Output the [X, Y] coordinate of the center of the cell containing the given text.  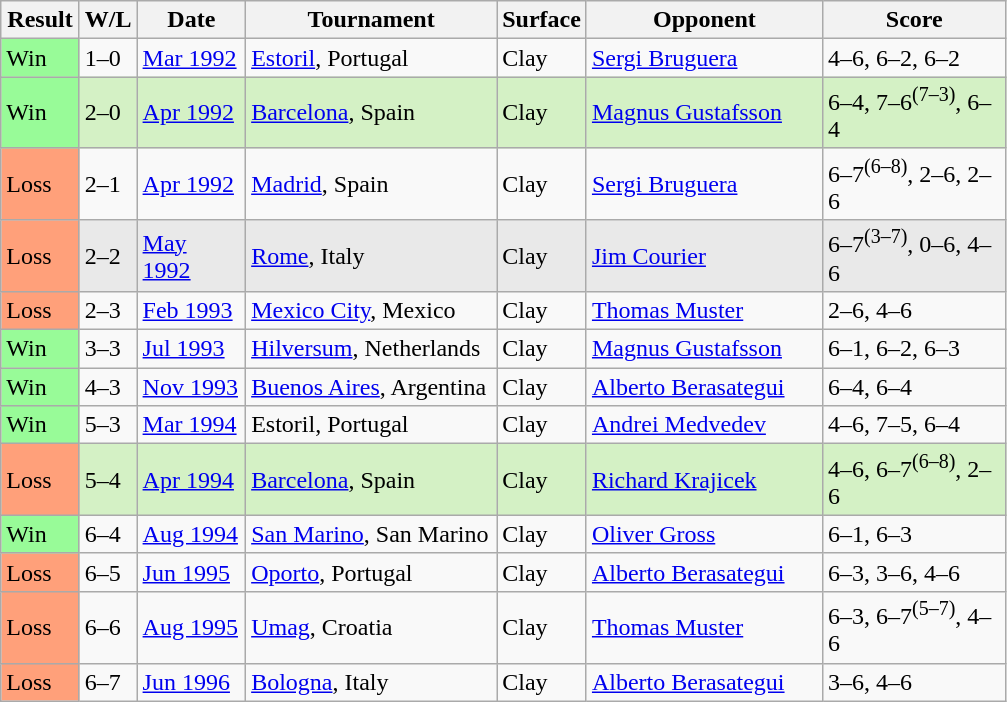
6–3, 6–7(5–7), 4–6 [914, 627]
6–5 [108, 572]
6–6 [108, 627]
6–7 [108, 682]
Surface [542, 20]
3–6, 4–6 [914, 682]
Madrid, Spain [372, 184]
W/L [108, 20]
Richard Krajicek [704, 480]
2–3 [108, 311]
1–0 [108, 58]
Bologna, Italy [372, 682]
Feb 1993 [192, 311]
Umag, Croatia [372, 627]
Mar 1994 [192, 425]
6–3, 3–6, 4–6 [914, 572]
3–3 [108, 349]
May 1992 [192, 256]
4–6, 7–5, 6–4 [914, 425]
Hilversum, Netherlands [372, 349]
Aug 1995 [192, 627]
Mar 1992 [192, 58]
4–6, 6–7(6–8), 2–6 [914, 480]
Opponent [704, 20]
Score [914, 20]
Apr 1994 [192, 480]
Tournament [372, 20]
Jim Courier [704, 256]
Aug 1994 [192, 534]
6–4, 6–4 [914, 387]
Result [40, 20]
5–3 [108, 425]
Oliver Gross [704, 534]
Nov 1993 [192, 387]
2–1 [108, 184]
2–6, 4–6 [914, 311]
6–1, 6–2, 6–3 [914, 349]
Rome, Italy [372, 256]
Andrei Medvedev [704, 425]
5–4 [108, 480]
2–0 [108, 113]
Date [192, 20]
Buenos Aires, Argentina [372, 387]
Jun 1996 [192, 682]
San Marino, San Marino [372, 534]
6–7(6–8), 2–6, 2–6 [914, 184]
6–4 [108, 534]
Jul 1993 [192, 349]
6–1, 6–3 [914, 534]
Jun 1995 [192, 572]
Oporto, Portugal [372, 572]
4–6, 6–2, 6–2 [914, 58]
2–2 [108, 256]
4–3 [108, 387]
6–7(3–7), 0–6, 4–6 [914, 256]
Mexico City, Mexico [372, 311]
6–4, 7–6(7–3), 6–4 [914, 113]
